Extract the [X, Y] coordinate from the center of the cell holding the provided text.  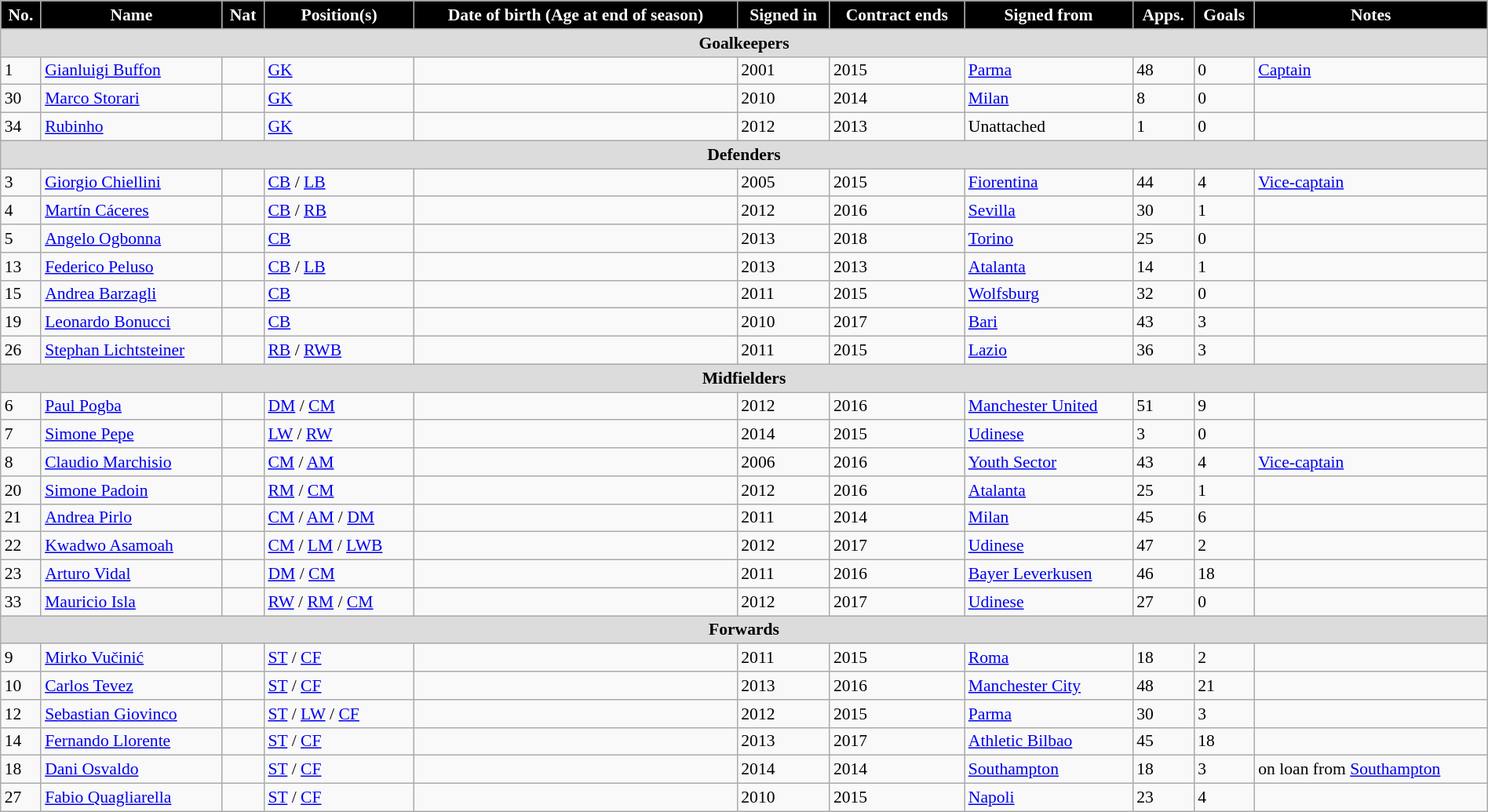
CM / AM [339, 462]
Leonardo Bonucci [132, 322]
Arturo Vidal [132, 574]
Simone Pepe [132, 435]
Youth Sector [1049, 462]
Fiorentina [1049, 183]
Position(s) [339, 15]
Napoli [1049, 798]
Captain [1370, 71]
Andrea Barzagli [132, 294]
Name [132, 15]
RM / CM [339, 490]
Bari [1049, 322]
Mirko Vučinić [132, 658]
Wolfsburg [1049, 294]
Unattached [1049, 127]
Kwadwo Asamoah [132, 546]
13 [20, 267]
LW / RW [339, 435]
Claudio Marchisio [132, 462]
Angelo Ogbonna [132, 239]
Paul Pogba [132, 406]
Contract ends [897, 15]
CM / LM / LWB [339, 546]
Marco Storari [132, 99]
51 [1163, 406]
Bayer Leverkusen [1049, 574]
2018 [897, 239]
19 [20, 322]
15 [20, 294]
2001 [783, 71]
CB / RB [339, 211]
Dani Osvaldo [132, 770]
Notes [1370, 15]
44 [1163, 183]
Defenders [744, 155]
22 [20, 546]
20 [20, 490]
Andrea Pirlo [132, 518]
Manchester United [1049, 406]
Fabio Quagliarella [132, 798]
Apps. [1163, 15]
2006 [783, 462]
Martín Cáceres [132, 211]
10 [20, 686]
Signed in [783, 15]
Giorgio Chiellini [132, 183]
Roma [1049, 658]
36 [1163, 351]
47 [1163, 546]
12 [20, 714]
CM / AM / DM [339, 518]
Date of birth (Age at end of season) [576, 15]
Rubinho [132, 127]
46 [1163, 574]
Goalkeepers [744, 43]
Midfielders [744, 378]
ST / LW / CF [339, 714]
Southampton [1049, 770]
Torino [1049, 239]
Athletic Bilbao [1049, 741]
26 [20, 351]
34 [20, 127]
Federico Peluso [132, 267]
32 [1163, 294]
Nat [243, 15]
Sebastian Giovinco [132, 714]
5 [20, 239]
Gianluigi Buffon [132, 71]
on loan from Southampton [1370, 770]
7 [20, 435]
Signed from [1049, 15]
Fernando Llorente [132, 741]
Manchester City [1049, 686]
Mauricio Isla [132, 602]
Stephan Lichtsteiner [132, 351]
Goals [1224, 15]
Sevilla [1049, 211]
RB / RWB [339, 351]
33 [20, 602]
No. [20, 15]
RW / RM / CM [339, 602]
2005 [783, 183]
Carlos Tevez [132, 686]
Forwards [744, 630]
Simone Padoin [132, 490]
Lazio [1049, 351]
